Provide the [X, Y] coordinate of the cell's center where the given text is located.  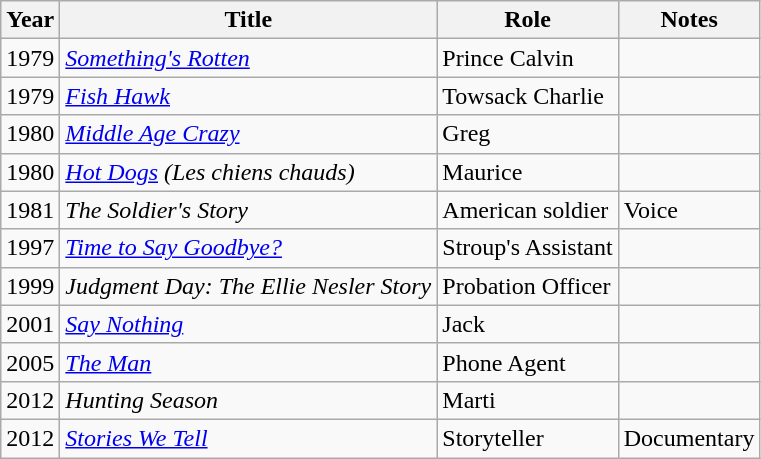
2001 [30, 324]
Probation Officer [528, 286]
1997 [30, 248]
Documentary [689, 438]
1999 [30, 286]
Towsack Charlie [528, 96]
2005 [30, 362]
Voice [689, 210]
Prince Calvin [528, 58]
Fish Hawk [248, 96]
Middle Age Crazy [248, 134]
Hunting Season [248, 400]
Title [248, 20]
Stroup's Assistant [528, 248]
Storyteller [528, 438]
Something's Rotten [248, 58]
Greg [528, 134]
Jack [528, 324]
American soldier [528, 210]
Say Nothing [248, 324]
Judgment Day: The Ellie Nesler Story [248, 286]
Hot Dogs (Les chiens chauds) [248, 172]
Time to Say Goodbye? [248, 248]
1981 [30, 210]
The Soldier's Story [248, 210]
Marti [528, 400]
Notes [689, 20]
Year [30, 20]
The Man [248, 362]
Phone Agent [528, 362]
Maurice [528, 172]
Stories We Tell [248, 438]
Role [528, 20]
